Scan for the cell matching the given text and deliver its [x, y] coordinate at center. 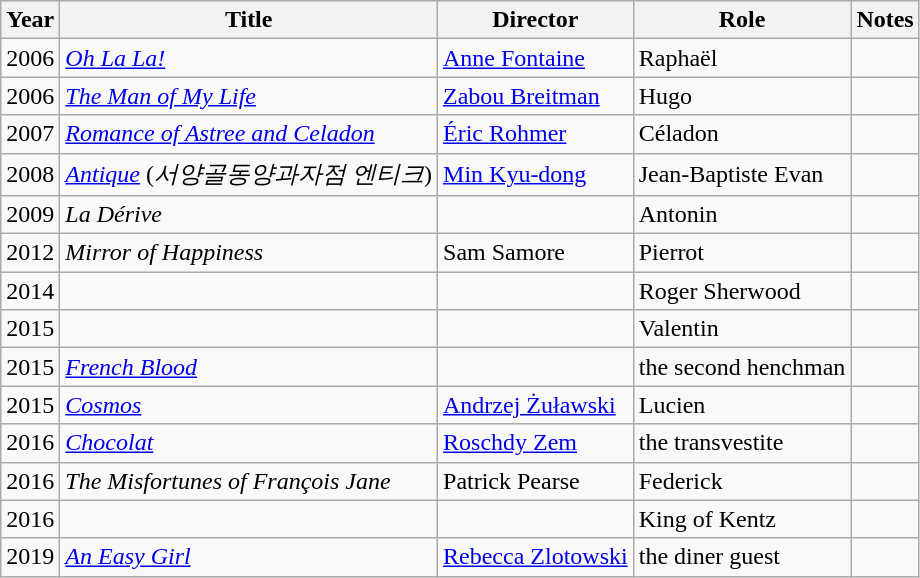
2007 [30, 134]
Céladon [742, 134]
Zabou Breitman [536, 96]
Sam Samore [536, 253]
Antonin [742, 215]
La Dérive [249, 215]
2014 [30, 291]
The Man of My Life [249, 96]
The Misfortunes of François Jane [249, 481]
Valentin [742, 329]
Andrzej Żuławski [536, 405]
the second henchman [742, 367]
2009 [30, 215]
Notes [885, 20]
Min Kyu-dong [536, 174]
Hugo [742, 96]
King of Kentz [742, 519]
2008 [30, 174]
Chocolat [249, 443]
Director [536, 20]
Title [249, 20]
An Easy Girl [249, 557]
Patrick Pearse [536, 481]
the transvestite [742, 443]
Lucien [742, 405]
Roschdy Zem [536, 443]
Year [30, 20]
2019 [30, 557]
Raphaël [742, 58]
Romance of Astree and Celadon [249, 134]
Pierrot [742, 253]
Éric Rohmer [536, 134]
2012 [30, 253]
Mirror of Happiness [249, 253]
Antique (서양골동양과자점 엔티크) [249, 174]
the diner guest [742, 557]
Federick [742, 481]
Rebecca Zlotowski [536, 557]
Role [742, 20]
Anne Fontaine [536, 58]
Jean-Baptiste Evan [742, 174]
French Blood [249, 367]
Roger Sherwood [742, 291]
Oh La La! [249, 58]
Cosmos [249, 405]
